Search for the cell housing the specified text and yield its (X, Y) center coordinate. 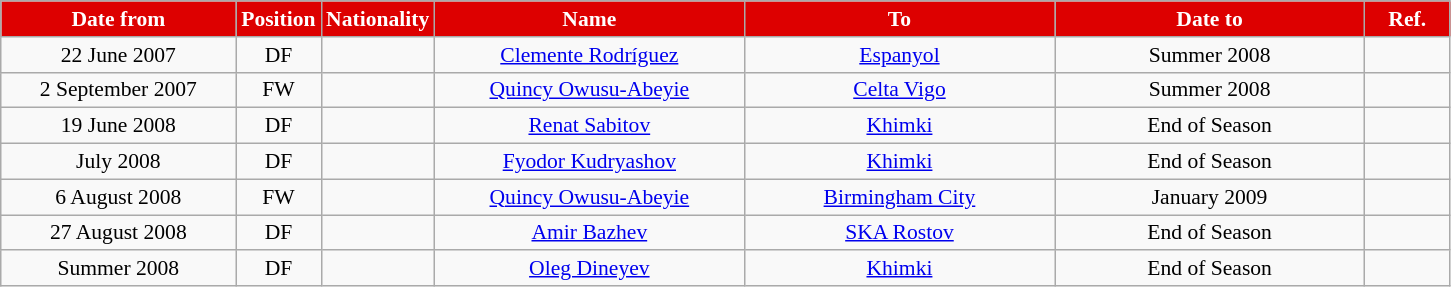
Date from (118, 19)
July 2008 (118, 162)
To (899, 19)
Amir Bazhev (589, 233)
Birmingham City (899, 197)
Position (278, 19)
Espanyol (899, 55)
Oleg Dineyev (589, 269)
Clemente Rodríguez (589, 55)
Nationality (378, 19)
Ref. (1408, 19)
January 2009 (1210, 197)
Renat Sabitov (589, 126)
19 June 2008 (118, 126)
Date to (1210, 19)
Celta Vigo (899, 90)
22 June 2007 (118, 55)
27 August 2008 (118, 233)
Name (589, 19)
6 August 2008 (118, 197)
2 September 2007 (118, 90)
Fyodor Kudryashov (589, 162)
SKA Rostov (899, 233)
